From the cell containing the given text, extract its center point as (X, Y) coordinate. 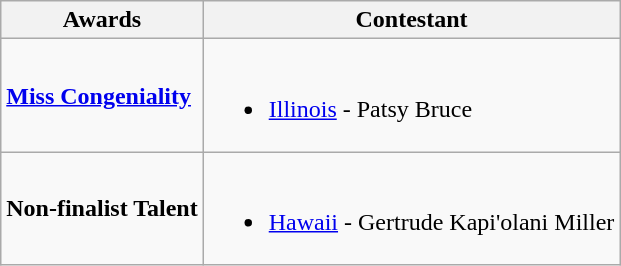
Awards (102, 20)
Hawaii - Gertrude Kapi'olani Miller (412, 208)
Illinois - Patsy Bruce (412, 96)
Miss Congeniality (102, 96)
Contestant (412, 20)
Non-finalist Talent (102, 208)
